Pinpoint the cell where the given text exists, returning its (X, Y) midpoint coordinate. 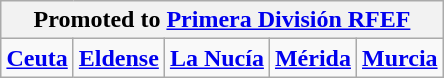
Murcia (400, 58)
La Nucía (216, 58)
Promoted to Primera División RFEF (222, 20)
Eldense (118, 58)
Mérida (312, 58)
Ceuta (37, 58)
